Output the [x, y] coordinate of the center of the cell containing the given text.  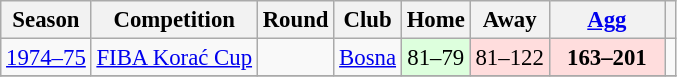
Agg [607, 20]
81–79 [436, 58]
Bosna [368, 58]
1974–75 [46, 58]
Home [436, 20]
163–201 [607, 58]
Round [295, 20]
Away [510, 20]
Club [368, 20]
Season [46, 20]
Competition [174, 20]
FIBA Korać Cup [174, 58]
81–122 [510, 58]
